Capture the cell that displays the provided text and extract its (x, y) central coordinate. 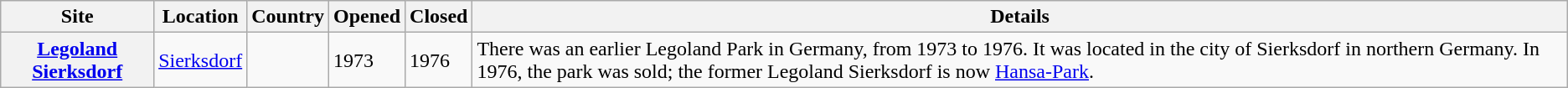
Site (77, 17)
1976 (439, 60)
Country (288, 17)
Location (201, 17)
Details (1020, 17)
Legoland Sierksdorf (77, 60)
1973 (367, 60)
Closed (439, 17)
Opened (367, 17)
Sierksdorf (201, 60)
